Return (x, y) of the center of cell containing provided text 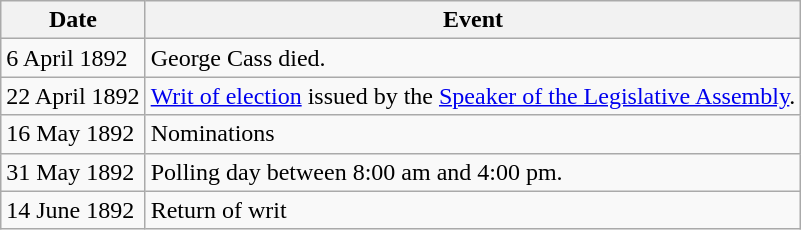
22 April 1892 (73, 96)
Event (473, 20)
Polling day between 8:00 am and 4:00 pm. (473, 172)
31 May 1892 (73, 172)
Date (73, 20)
16 May 1892 (73, 134)
Writ of election issued by the Speaker of the Legislative Assembly. (473, 96)
Nominations (473, 134)
14 June 1892 (73, 210)
George Cass died. (473, 58)
6 April 1892 (73, 58)
Return of writ (473, 210)
